Locate the cell with the specified text and output its [X, Y] center coordinate. 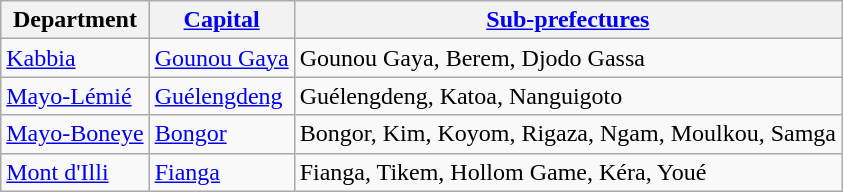
Bongor [222, 134]
Kabbia [75, 58]
Guélengdeng, Katoa, Nanguigoto [568, 96]
Fianga [222, 172]
Bongor, Kim, Koyom, Rigaza, Ngam, Moulkou, Samga [568, 134]
Department [75, 20]
Mayo-Boneye [75, 134]
Sub-prefectures [568, 20]
Mont d'Illi [75, 172]
Mayo-Lémié [75, 96]
Fianga, Tikem, Hollom Game, Kéra, Youé [568, 172]
Guélengdeng [222, 96]
Gounou Gaya [222, 58]
Capital [222, 20]
Gounou Gaya, Berem, Djodo Gassa [568, 58]
